Identify which cell holds the provided text, then report its [X, Y] central coordinate. 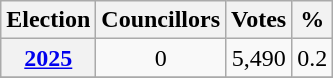
5,490 [259, 58]
Votes [259, 20]
Councillors [161, 20]
0.2 [312, 58]
Election [48, 20]
2025 [48, 58]
% [312, 20]
0 [161, 58]
